Return the (X, Y) coordinate for the center point of the cell that contains the specified text.  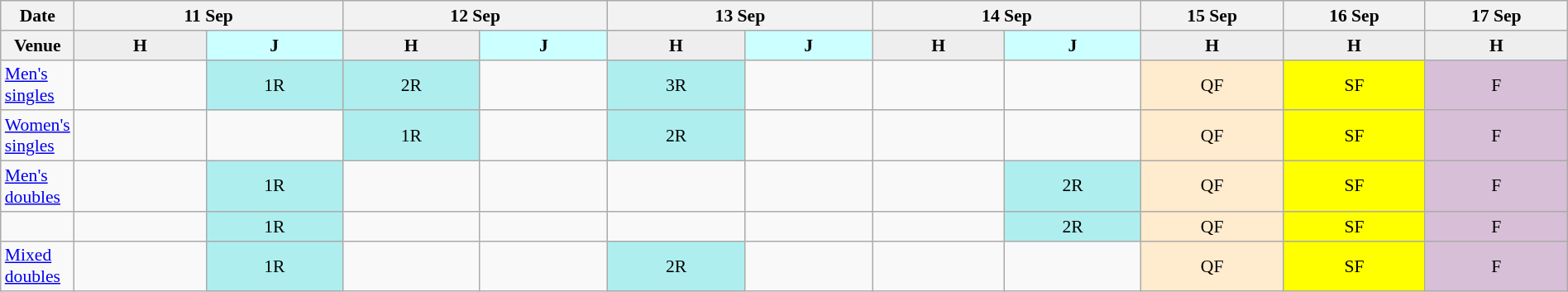
Men's singles (38, 84)
17 Sep (1496, 16)
12 Sep (476, 16)
3R (676, 84)
Mixed doubles (38, 266)
Women's singles (38, 136)
15 Sep (1212, 16)
Venue (38, 45)
14 Sep (1007, 16)
16 Sep (1355, 16)
13 Sep (740, 16)
11 Sep (208, 16)
Men's doubles (38, 185)
Date (38, 16)
